Capture the cell that displays the provided text and extract its (x, y) central coordinate. 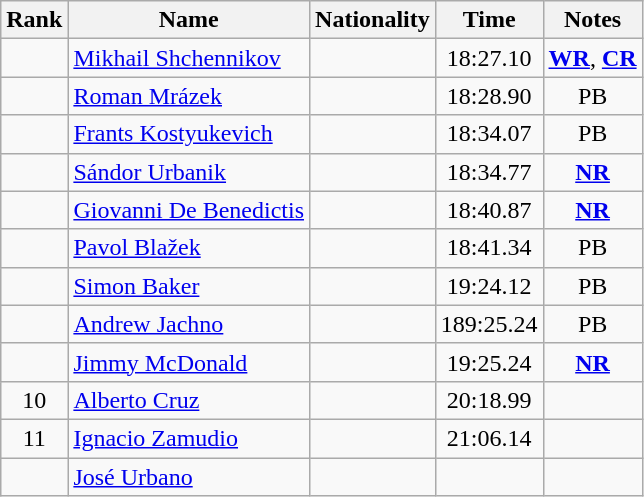
Rank (34, 20)
Andrew Jachno (189, 324)
Name (189, 20)
189:25.24 (489, 324)
18:34.07 (489, 134)
20:18.99 (489, 400)
Roman Mrázek (189, 96)
18:40.87 (489, 210)
18:41.34 (489, 248)
Nationality (373, 20)
10 (34, 400)
Simon Baker (189, 286)
18:34.77 (489, 172)
Frants Kostyukevich (189, 134)
Ignacio Zamudio (189, 438)
11 (34, 438)
Alberto Cruz (189, 400)
José Urbano (189, 477)
Mikhail Shchennikov (189, 58)
Sándor Urbanik (189, 172)
21:06.14 (489, 438)
19:24.12 (489, 286)
Giovanni De Benedictis (189, 210)
18:27.10 (489, 58)
18:28.90 (489, 96)
Notes (592, 20)
Jimmy McDonald (189, 362)
19:25.24 (489, 362)
Pavol Blažek (189, 248)
WR, CR (592, 58)
Time (489, 20)
